Return the [x, y] coordinate for the center point of the cell that contains the specified text.  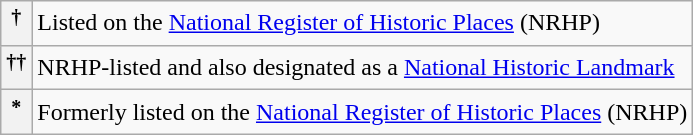
† [16, 24]
†† [16, 68]
NRHP-listed and also designated as a National Historic Landmark [362, 68]
Formerly listed on the National Register of Historic Places (NRHP) [362, 112]
Listed on the National Register of Historic Places (NRHP) [362, 24]
* [16, 112]
